Pinpoint the cell where the given text exists, returning its [X, Y] midpoint coordinate. 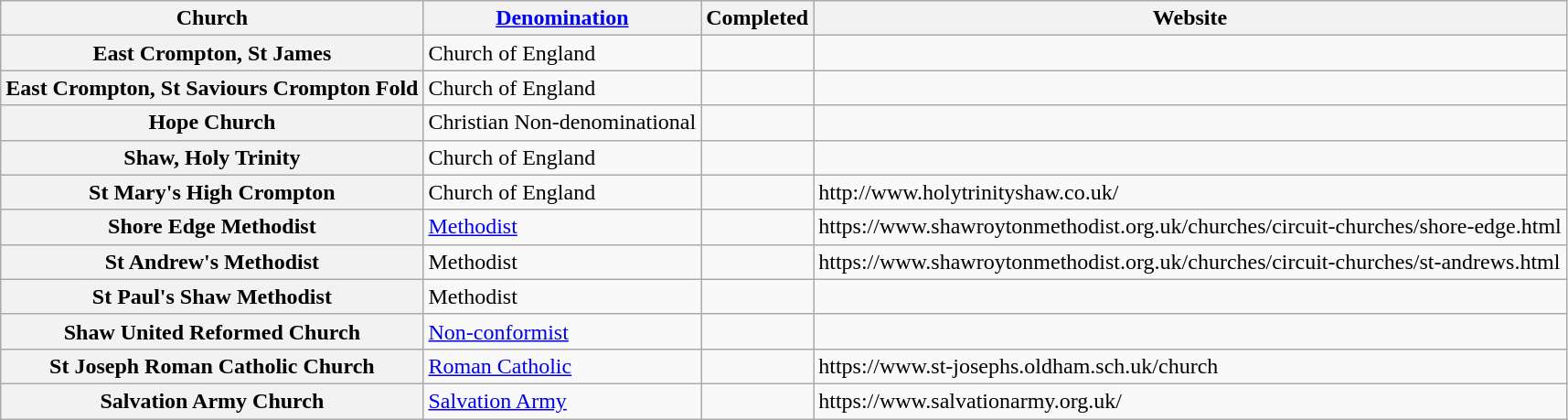
St Joseph Roman Catholic Church [212, 366]
East Crompton, St Saviours Crompton Fold [212, 88]
Shaw, Holy Trinity [212, 157]
Shore Edge Methodist [212, 227]
East Crompton, St James [212, 53]
St Andrew's Methodist [212, 262]
Denomination [562, 18]
Hope Church [212, 123]
Church [212, 18]
Salvation Army [562, 401]
Non-conformist [562, 331]
Completed [757, 18]
https://www.shawroytonmethodist.org.uk/churches/circuit-churches/shore-edge.html [1190, 227]
St Paul's Shaw Methodist [212, 296]
https://www.salvationarmy.org.uk/ [1190, 401]
Salvation Army Church [212, 401]
https://www.st-josephs.oldham.sch.uk/church [1190, 366]
https://www.shawroytonmethodist.org.uk/churches/circuit-churches/st-andrews.html [1190, 262]
http://www.holytrinityshaw.co.uk/ [1190, 192]
Roman Catholic [562, 366]
St Mary's High Crompton [212, 192]
Shaw United Reformed Church [212, 331]
Website [1190, 18]
Christian Non-denominational [562, 123]
